Determine the (x, y) coordinate at the center of the cell enclosing the given text.  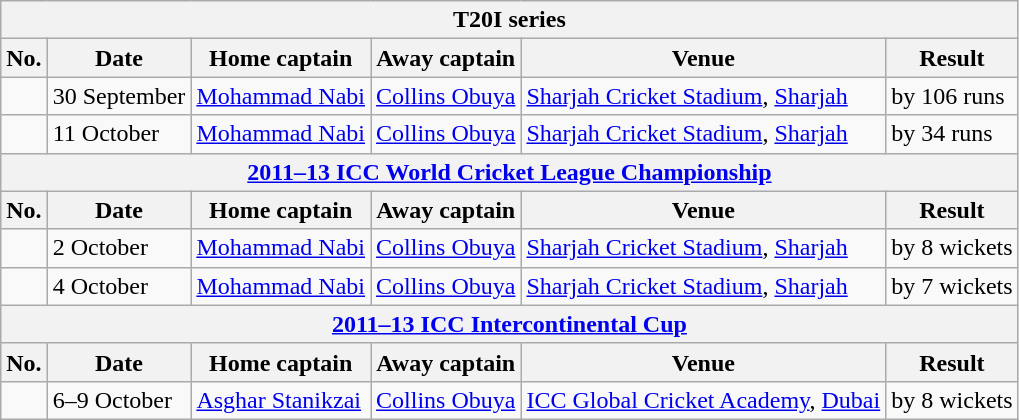
Asghar Stanikzai (281, 400)
11 October (119, 134)
T20I series (510, 20)
4 October (119, 286)
2 October (119, 248)
2011–13 ICC World Cricket League Championship (510, 172)
2011–13 ICC Intercontinental Cup (510, 324)
30 September (119, 96)
by 7 wickets (952, 286)
6–9 October (119, 400)
by 34 runs (952, 134)
by 106 runs (952, 96)
ICC Global Cricket Academy, Dubai (704, 400)
